Detect which cell encompasses the target text, then output its (X, Y) center coordinate. 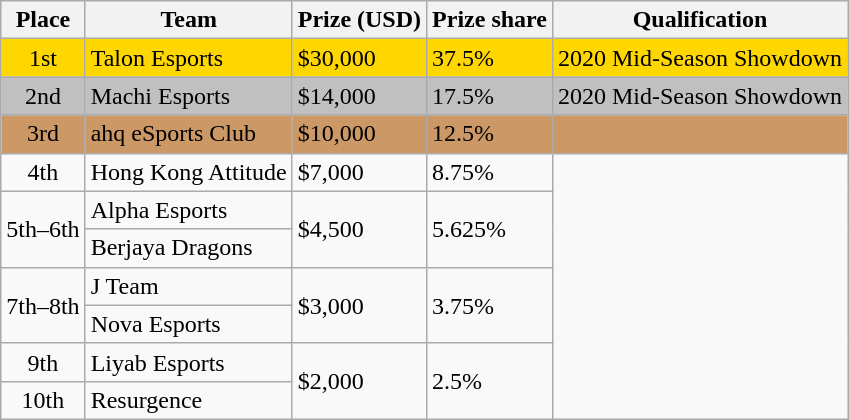
3rd (43, 134)
10th (43, 400)
$3,000 (359, 305)
ahq eSports Club (188, 134)
$7,000 (359, 172)
5th–6th (43, 229)
Nova Esports (188, 324)
$14,000 (359, 96)
J Team (188, 286)
Machi Esports (188, 96)
$30,000 (359, 58)
2nd (43, 96)
9th (43, 362)
12.5% (490, 134)
Berjaya Dragons (188, 248)
Qualification (700, 20)
Prize (USD) (359, 20)
Hong Kong Attitude (188, 172)
3.75% (490, 305)
Team (188, 20)
Resurgence (188, 400)
$10,000 (359, 134)
Liyab Esports (188, 362)
2.5% (490, 381)
8.75% (490, 172)
$4,500 (359, 229)
$2,000 (359, 381)
Prize share (490, 20)
Place (43, 20)
Alpha Esports (188, 210)
7th–8th (43, 305)
Talon Esports (188, 58)
5.625% (490, 229)
37.5% (490, 58)
17.5% (490, 96)
1st (43, 58)
4th (43, 172)
